Pinpoint the cell where the given text exists, returning its (x, y) midpoint coordinate. 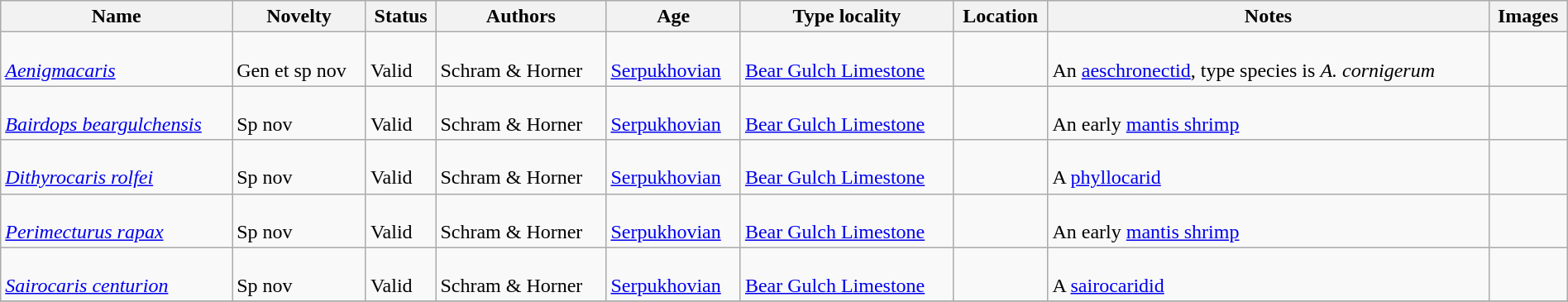
Sairocaris centurion (117, 275)
Perimecturus rapax (117, 220)
Aenigmacaris (117, 60)
Gen et sp nov (299, 60)
A sairocaridid (1269, 275)
Age (673, 17)
Name (117, 17)
An aeschronectid, type species is A. cornigerum (1269, 60)
Location (1001, 17)
Notes (1269, 17)
A phyllocarid (1269, 167)
Novelty (299, 17)
Authors (521, 17)
Type locality (847, 17)
Bairdops beargulchensis (117, 113)
Dithyrocaris rolfei (117, 167)
Images (1528, 17)
Status (400, 17)
